Provide the [X, Y] coordinate of the cell's center where the given text is located.  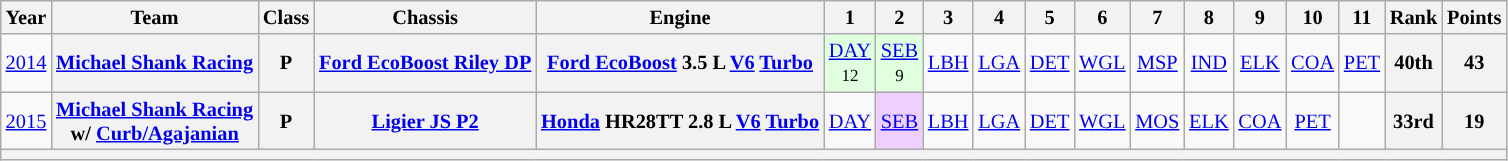
Ligier JS P2 [425, 121]
MOS [1157, 121]
10 [1312, 17]
Honda HR28TT 2.8 L V6 Turbo [680, 121]
9 [1260, 17]
7 [1157, 17]
Points [1474, 17]
11 [1362, 17]
19 [1474, 121]
5 [1050, 17]
Ford EcoBoost Riley DP [425, 63]
33rd [1414, 121]
SEB9 [900, 63]
Class [286, 17]
8 [1208, 17]
DAY12 [850, 63]
Ford EcoBoost 3.5 L V6 Turbo [680, 63]
Michael Shank Racing [154, 63]
3 [948, 17]
IND [1208, 63]
40th [1414, 63]
Year [26, 17]
2 [900, 17]
Rank [1414, 17]
2014 [26, 63]
Chassis [425, 17]
MSP [1157, 63]
43 [1474, 63]
1 [850, 17]
4 [999, 17]
DAY [850, 121]
SEB [900, 121]
2015 [26, 121]
Michael Shank Racingw/ Curb/Agajanian [154, 121]
Team [154, 17]
Engine [680, 17]
6 [1102, 17]
